Identify which cell holds the provided text, then report its (x, y) central coordinate. 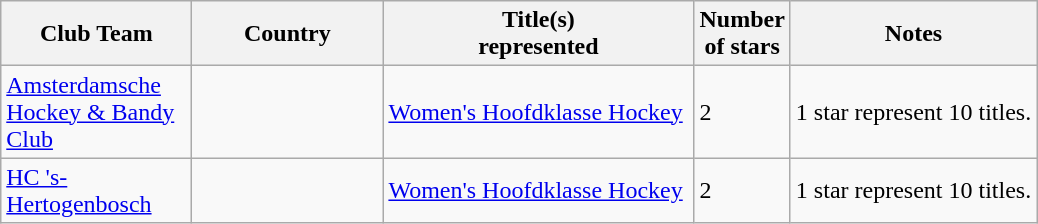
Amsterdamsche Hockey & Bandy Club (96, 112)
HC 's-Hertogenbosch (96, 190)
Country (288, 34)
Numberof stars (742, 34)
Club Team (96, 34)
Notes (913, 34)
Title(s)represented (538, 34)
